Return (X, Y) of the center of cell containing provided text 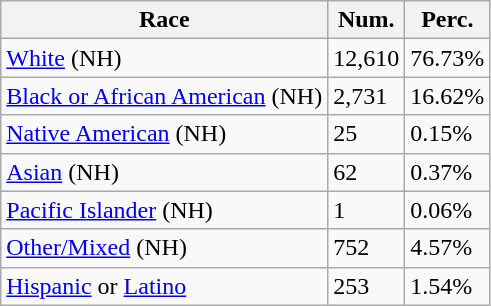
25 (366, 134)
2,731 (366, 96)
Asian (NH) (164, 172)
0.06% (448, 210)
Num. (366, 20)
4.57% (448, 248)
Perc. (448, 20)
Native American (NH) (164, 134)
1 (366, 210)
76.73% (448, 58)
White (NH) (164, 58)
Other/Mixed (NH) (164, 248)
16.62% (448, 96)
0.15% (448, 134)
Hispanic or Latino (164, 286)
Race (164, 20)
1.54% (448, 286)
0.37% (448, 172)
752 (366, 248)
62 (366, 172)
Black or African American (NH) (164, 96)
12,610 (366, 58)
253 (366, 286)
Pacific Islander (NH) (164, 210)
